Detect which cell encompasses the target text, then output its (X, Y) center coordinate. 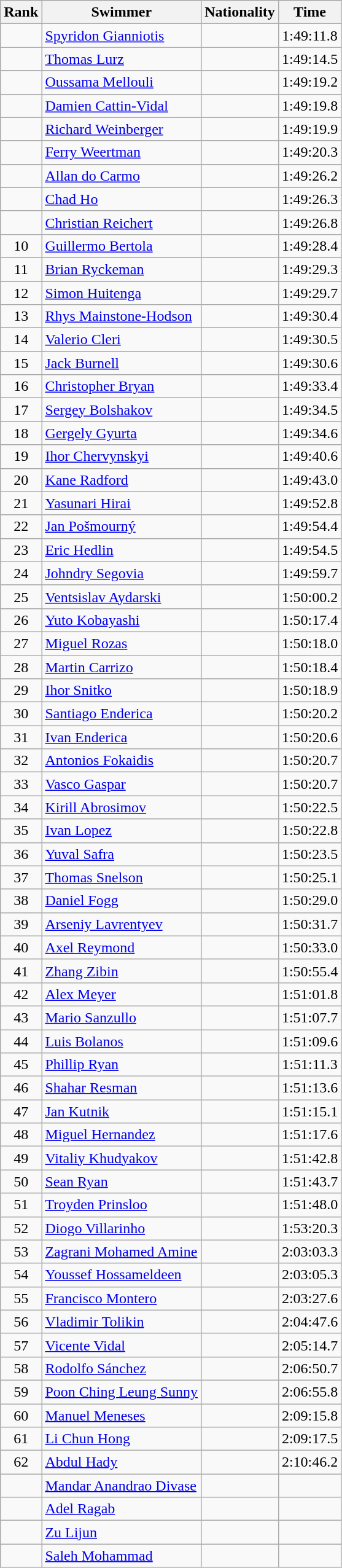
Vicente Vidal (122, 1345)
1:49:52.8 (309, 503)
2:10:46.2 (309, 1462)
51 (21, 1205)
44 (21, 1041)
Yuto Kobayashi (122, 620)
Johndry Segovia (122, 573)
29 (21, 691)
1:51:48.0 (309, 1205)
27 (21, 643)
1:49:19.8 (309, 106)
1:49:19.9 (309, 129)
Francisco Montero (122, 1298)
1:51:15.1 (309, 1111)
31 (21, 737)
Ferry Weertman (122, 152)
Rank (21, 12)
Sean Ryan (122, 1182)
1:49:26.3 (309, 199)
Kirill Abrosimov (122, 807)
Luis Bolanos (122, 1041)
10 (21, 246)
Zhang Zibin (122, 971)
1:51:17.6 (309, 1135)
Abdul Hady (122, 1462)
30 (21, 714)
Gergely Gyurta (122, 433)
Daniel Fogg (122, 901)
Oussama Mellouli (122, 82)
53 (21, 1252)
Allan do Carmo (122, 176)
1:50:33.0 (309, 947)
15 (21, 363)
1:49:30.6 (309, 363)
1:51:07.7 (309, 1017)
28 (21, 667)
1:51:42.8 (309, 1158)
1:49:40.6 (309, 457)
26 (21, 620)
Nationality (240, 12)
1:49:26.8 (309, 222)
Spyridon Gianniotis (122, 36)
Shahar Resman (122, 1088)
1:49:19.2 (309, 82)
Swimmer (122, 12)
1:49:54.4 (309, 527)
1:50:29.0 (309, 901)
1:49:28.4 (309, 246)
1:50:22.5 (309, 807)
Youssef Hossameldeen (122, 1275)
Mandar Anandrao Divase (122, 1486)
Yasunari Hirai (122, 503)
1:49:59.7 (309, 573)
40 (21, 947)
36 (21, 854)
61 (21, 1439)
1:50:20.2 (309, 714)
1:51:43.7 (309, 1182)
25 (21, 597)
1:51:13.6 (309, 1088)
Zu Lijun (122, 1532)
1:50:55.4 (309, 971)
1:49:43.0 (309, 480)
21 (21, 503)
1:49:20.3 (309, 152)
1:50:18.9 (309, 691)
58 (21, 1368)
Ivan Enderica (122, 737)
1:50:25.1 (309, 877)
1:49:34.5 (309, 410)
Troyden Prinsloo (122, 1205)
1:49:30.5 (309, 340)
46 (21, 1088)
1:50:20.6 (309, 737)
2:03:27.6 (309, 1298)
34 (21, 807)
Damien Cattin-Vidal (122, 106)
Santiago Enderica (122, 714)
Mario Sanzullo (122, 1017)
Kane Radford (122, 480)
Ihor Snitko (122, 691)
55 (21, 1298)
Rodolfo Sánchez (122, 1368)
1:50:31.7 (309, 924)
1:49:11.8 (309, 36)
Simon Huitenga (122, 293)
Yuval Safra (122, 854)
1:51:09.6 (309, 1041)
33 (21, 784)
Chad Ho (122, 199)
Vladimir Tolikin (122, 1322)
Christopher Bryan (122, 386)
48 (21, 1135)
Thomas Snelson (122, 877)
37 (21, 877)
1:50:18.0 (309, 643)
20 (21, 480)
1:50:17.4 (309, 620)
2:09:17.5 (309, 1439)
Richard Weinberger (122, 129)
1:53:20.3 (309, 1228)
1:51:11.3 (309, 1065)
Sergey Bolshakov (122, 410)
Alex Meyer (122, 994)
1:50:00.2 (309, 597)
Jan Kutnik (122, 1111)
1:50:18.4 (309, 667)
59 (21, 1392)
56 (21, 1322)
Rhys Mainstone-Hodson (122, 316)
Valerio Cleri (122, 340)
35 (21, 831)
1:51:01.8 (309, 994)
23 (21, 550)
Ivan Lopez (122, 831)
Zagrani Mohamed Amine (122, 1252)
47 (21, 1111)
2:05:14.7 (309, 1345)
Diogo Villarinho (122, 1228)
2:06:50.7 (309, 1368)
2:03:05.3 (309, 1275)
42 (21, 994)
1:49:29.3 (309, 269)
13 (21, 316)
1:49:14.5 (309, 59)
22 (21, 527)
43 (21, 1017)
Jack Burnell (122, 363)
Saleh Mohammad (122, 1556)
Eric Hedlin (122, 550)
18 (21, 433)
Miguel Rozas (122, 643)
Thomas Lurz (122, 59)
Christian Reichert (122, 222)
Li Chun Hong (122, 1439)
49 (21, 1158)
16 (21, 386)
1:49:34.6 (309, 433)
39 (21, 924)
41 (21, 971)
Time (309, 12)
1:49:26.2 (309, 176)
Miguel Hernandez (122, 1135)
2:09:15.8 (309, 1415)
32 (21, 761)
Phillip Ryan (122, 1065)
Antonios Fokaidis (122, 761)
57 (21, 1345)
1:49:54.5 (309, 550)
2:03:03.3 (309, 1252)
Arseniy Lavrentyev (122, 924)
Brian Ryckeman (122, 269)
54 (21, 1275)
Ihor Chervynskyi (122, 457)
1:49:29.7 (309, 293)
Ventsislav Aydarski (122, 597)
24 (21, 573)
19 (21, 457)
Jan Pošmourný (122, 527)
11 (21, 269)
Vasco Gaspar (122, 784)
Guillermo Bertola (122, 246)
62 (21, 1462)
Vitaliy Khudyakov (122, 1158)
1:50:22.8 (309, 831)
2:04:47.6 (309, 1322)
2:06:55.8 (309, 1392)
Manuel Meneses (122, 1415)
Poon Ching Leung Sunny (122, 1392)
1:49:33.4 (309, 386)
45 (21, 1065)
1:49:30.4 (309, 316)
Martin Carrizo (122, 667)
14 (21, 340)
50 (21, 1182)
Adel Ragab (122, 1509)
60 (21, 1415)
52 (21, 1228)
17 (21, 410)
Axel Reymond (122, 947)
38 (21, 901)
12 (21, 293)
1:50:23.5 (309, 854)
